Find where the given text appears and provide that cell's center as (X, Y) coordinate. 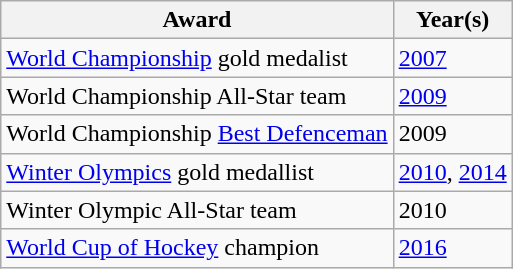
2010, 2014 (452, 172)
Winter Olympics gold medallist (197, 172)
World Championship All-Star team (197, 96)
2016 (452, 248)
World Championship Best Defenceman (197, 134)
2010 (452, 210)
Award (197, 20)
2007 (452, 58)
Winter Olympic All-Star team (197, 210)
Year(s) (452, 20)
World Championship gold medalist (197, 58)
World Cup of Hockey champion (197, 248)
